Find where the given text appears and provide that cell's center as [x, y] coordinate. 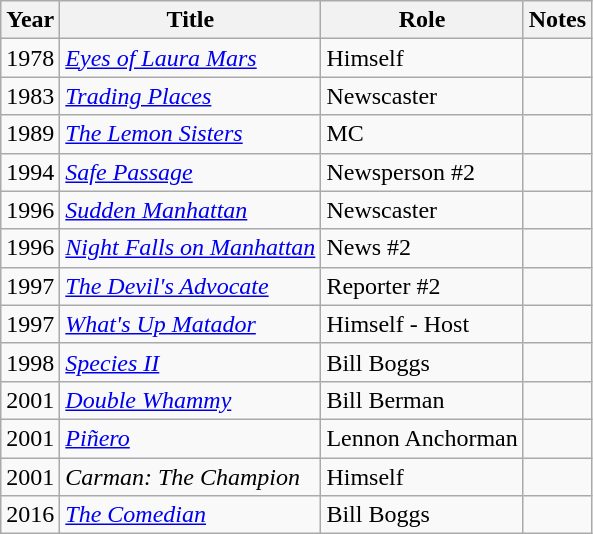
Reporter #2 [422, 286]
Eyes of Laura Mars [190, 58]
Trading Places [190, 96]
Notes [557, 20]
Safe Passage [190, 172]
Species II [190, 362]
Carman: The Champion [190, 477]
The Comedian [190, 515]
Role [422, 20]
The Devil's Advocate [190, 286]
Newsperson #2 [422, 172]
1978 [30, 58]
Double Whammy [190, 400]
Year [30, 20]
Night Falls on Manhattan [190, 248]
1998 [30, 362]
1994 [30, 172]
Title [190, 20]
News #2 [422, 248]
The Lemon Sisters [190, 134]
Piñero [190, 438]
Lennon Anchorman [422, 438]
1989 [30, 134]
1983 [30, 96]
Himself - Host [422, 324]
2016 [30, 515]
Bill Berman [422, 400]
MC [422, 134]
Sudden Manhattan [190, 210]
What's Up Matador [190, 324]
